For the text-containing cell, return its midpoint in [X, Y] coordinate format. 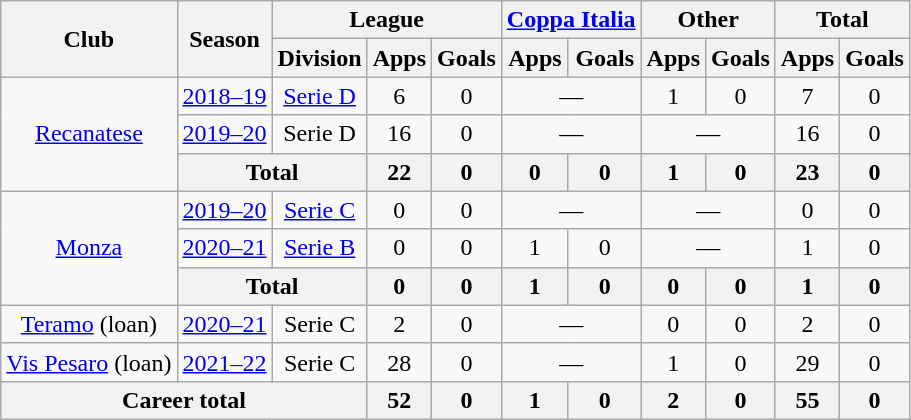
Other [708, 20]
Teramo (loan) [89, 324]
23 [807, 172]
Division [320, 58]
6 [399, 96]
7 [807, 96]
Season [224, 39]
28 [399, 362]
Vis Pesaro (loan) [89, 362]
Serie B [320, 248]
22 [399, 172]
55 [807, 400]
Club [89, 39]
52 [399, 400]
Coppa Italia [571, 20]
2018–19 [224, 96]
2021–22 [224, 362]
29 [807, 362]
Recanatese [89, 134]
Monza [89, 248]
Career total [184, 400]
League [386, 20]
